Determine the [X, Y] coordinate at the center of the cell enclosing the given text.  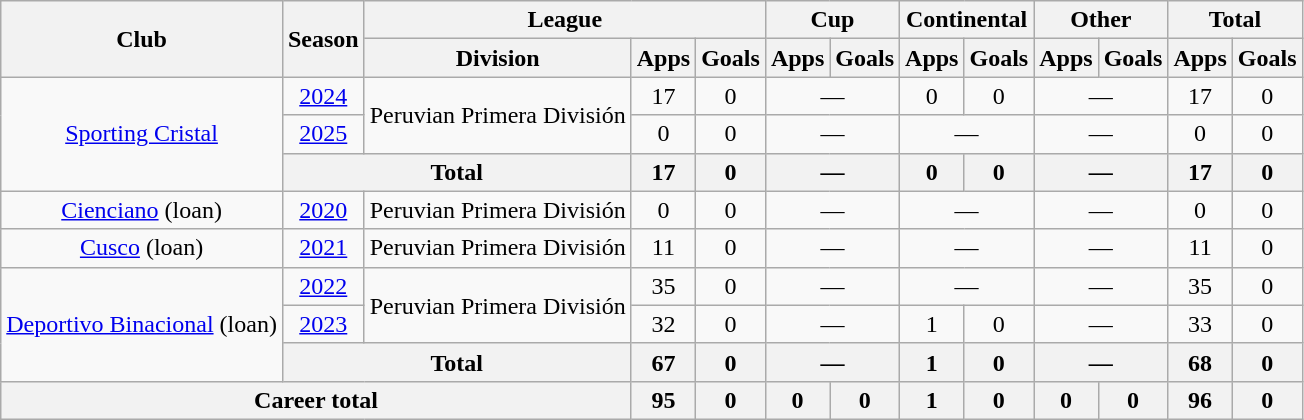
Cusco (loan) [142, 248]
68 [1200, 362]
League [564, 20]
67 [663, 362]
Sporting Cristal [142, 134]
Season [323, 39]
Other [1101, 20]
95 [663, 400]
Division [498, 58]
2020 [323, 210]
Career total [316, 400]
33 [1200, 324]
96 [1200, 400]
Cienciano (loan) [142, 210]
2021 [323, 248]
2022 [323, 286]
Cup [832, 20]
32 [663, 324]
Club [142, 39]
Continental [967, 20]
Deportivo Binacional (loan) [142, 324]
2025 [323, 134]
2024 [323, 96]
2023 [323, 324]
